Locate the cell with the specified text and output its (X, Y) center coordinate. 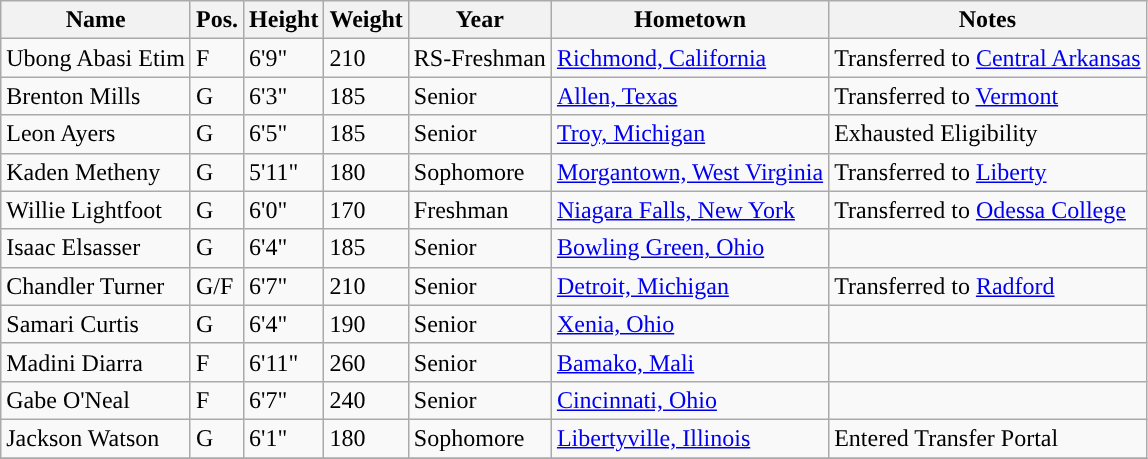
6'9" (284, 58)
Cincinnati, Ohio (690, 400)
Willie Lightfoot (96, 210)
RS-Freshman (480, 58)
Niagara Falls, New York (690, 210)
Kaden Metheny (96, 172)
Gabe O'Neal (96, 400)
Jackson Watson (96, 438)
Chandler Turner (96, 286)
Madini Diarra (96, 362)
Transferred to Radford (988, 286)
260 (366, 362)
Brenton Mills (96, 96)
Transferred to Vermont (988, 96)
Entered Transfer Portal (988, 438)
Exhausted Eligibility (988, 134)
6'3" (284, 96)
Detroit, Michigan (690, 286)
G/F (216, 286)
5'11" (284, 172)
Transferred to Central Arkansas (988, 58)
Hometown (690, 20)
Ubong Abasi Etim (96, 58)
Xenia, Ohio (690, 324)
Richmond, California (690, 58)
Bamako, Mali (690, 362)
Pos. (216, 20)
Height (284, 20)
6'11" (284, 362)
Transferred to Liberty (988, 172)
Transferred to Odessa College (988, 210)
Isaac Elsasser (96, 248)
Freshman (480, 210)
Morgantown, West Virginia (690, 172)
Notes (988, 20)
Bowling Green, Ohio (690, 248)
170 (366, 210)
Samari Curtis (96, 324)
6'1" (284, 438)
6'5" (284, 134)
Troy, Michigan (690, 134)
Name (96, 20)
6'0" (284, 210)
Leon Ayers (96, 134)
Libertyville, Illinois (690, 438)
240 (366, 400)
Weight (366, 20)
Year (480, 20)
Allen, Texas (690, 96)
190 (366, 324)
